Extract the [X, Y] coordinate from the center of the cell holding the provided text.  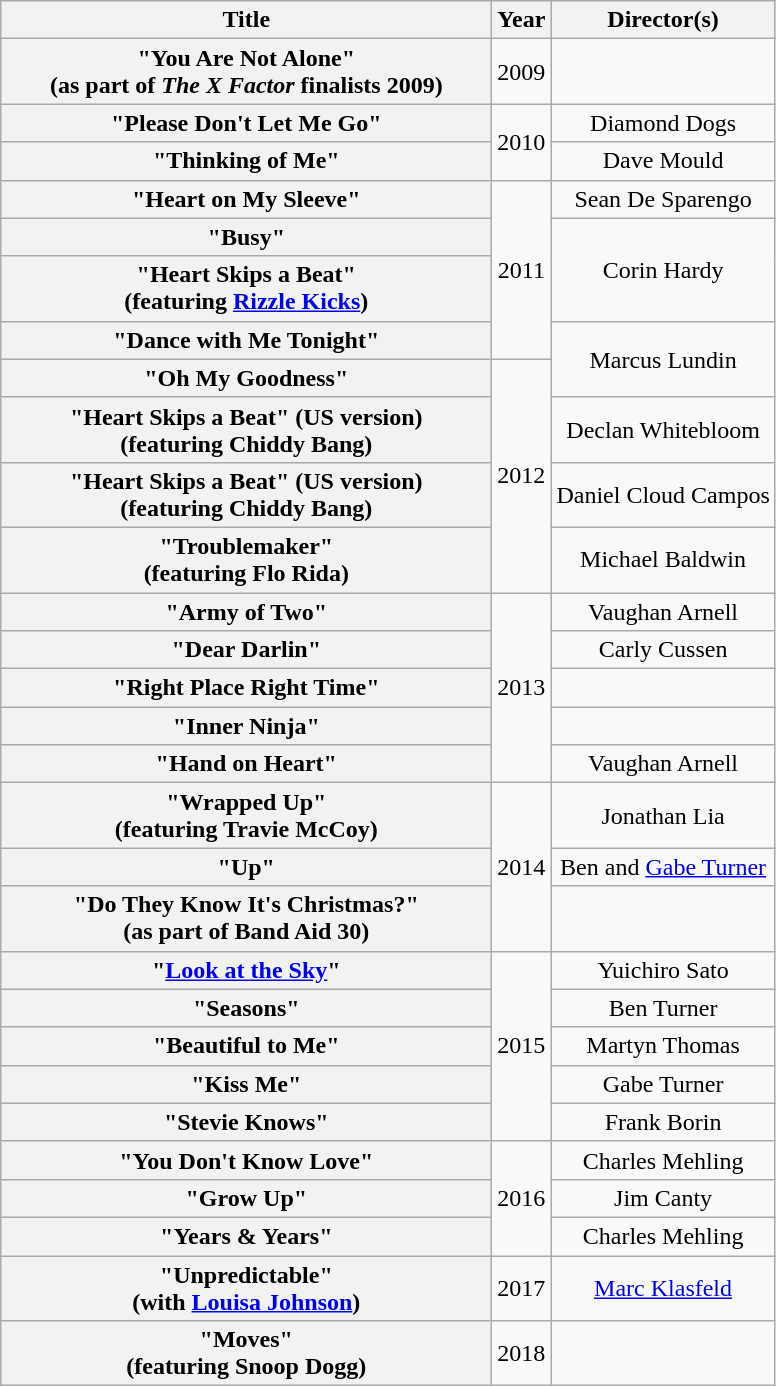
Title [246, 20]
Marc Klasfeld [663, 1288]
"Hand on Heart" [246, 764]
"Beautiful to Me" [246, 1046]
"Thinking of Me" [246, 161]
"Grow Up" [246, 1198]
Frank Borin [663, 1122]
Marcus Lundin [663, 359]
Daniel Cloud Campos [663, 494]
Ben and Gabe Turner [663, 867]
Diamond Dogs [663, 123]
Director(s) [663, 20]
2012 [522, 476]
"Do They Know It's Christmas?"(as part of Band Aid 30) [246, 918]
2016 [522, 1198]
2010 [522, 142]
Declan Whitebloom [663, 430]
2015 [522, 1046]
2011 [522, 270]
"You Are Not Alone"(as part of The X Factor finalists 2009) [246, 72]
"Oh My Goodness" [246, 378]
Dave Mould [663, 161]
"Heart on My Sleeve" [246, 199]
Year [522, 20]
"Dance with Me Tonight" [246, 340]
"Army of Two" [246, 611]
"Look at the Sky" [246, 970]
"Seasons" [246, 1008]
Martyn Thomas [663, 1046]
"Stevie Knows" [246, 1122]
Gabe Turner [663, 1084]
"Years & Years" [246, 1236]
"Up" [246, 867]
Michael Baldwin [663, 560]
"Right Place Right Time" [246, 688]
2009 [522, 72]
"You Don't Know Love" [246, 1160]
2017 [522, 1288]
2014 [522, 867]
Jim Canty [663, 1198]
Carly Cussen [663, 650]
2013 [522, 687]
Ben Turner [663, 1008]
Jonathan Lia [663, 816]
"Wrapped Up"(featuring Travie McCoy) [246, 816]
"Inner Ninja" [246, 726]
"Busy" [246, 237]
"Troublemaker"(featuring Flo Rida) [246, 560]
"Heart Skips a Beat"(featuring Rizzle Kicks) [246, 288]
Sean De Sparengo [663, 199]
Corin Hardy [663, 270]
Yuichiro Sato [663, 970]
2018 [522, 1354]
"Unpredictable"(with Louisa Johnson) [246, 1288]
"Kiss Me" [246, 1084]
"Moves"(featuring Snoop Dogg) [246, 1354]
"Dear Darlin" [246, 650]
"Please Don't Let Me Go" [246, 123]
